Provide the [x, y] coordinate of the cell's center where the given text is located.  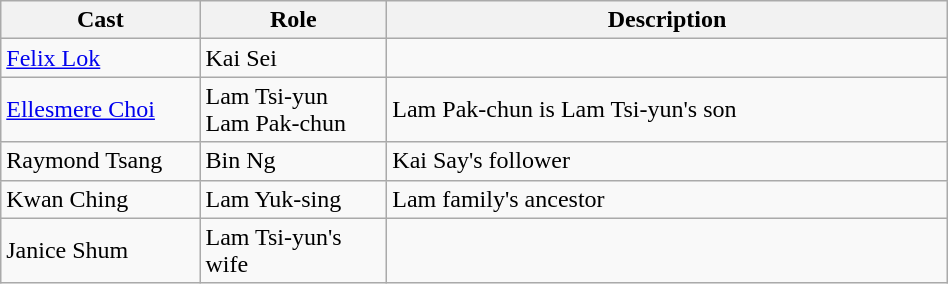
Lam Yuk-sing [294, 199]
Janice Shum [100, 250]
Cast [100, 20]
Bin Ng [294, 161]
Lam Tsi-yunLam Pak-chun [294, 110]
Ellesmere Choi [100, 110]
Raymond Tsang [100, 161]
Lam family's ancestor [667, 199]
Kai Sei [294, 58]
Role [294, 20]
Kai Say's follower [667, 161]
Lam Tsi-yun's wife [294, 250]
Description [667, 20]
Lam Pak-chun is Lam Tsi-yun's son [667, 110]
Kwan Ching [100, 199]
Felix Lok [100, 58]
